Output the (X, Y) coordinate of the center of the cell containing the given text.  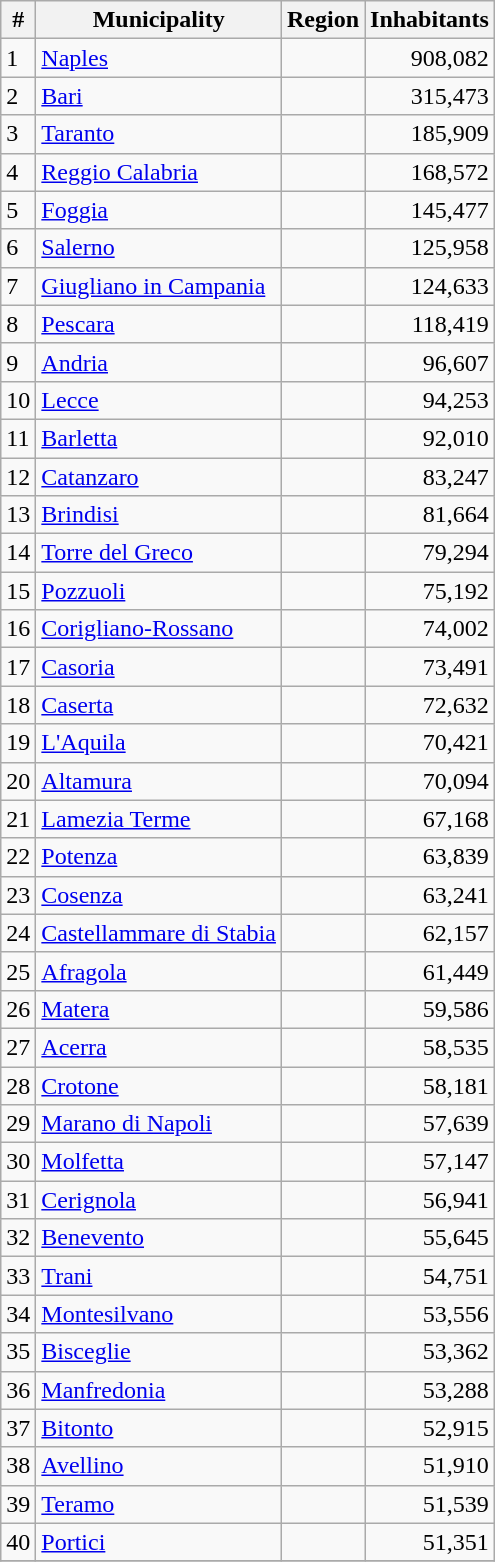
51,539 (430, 1504)
6 (18, 248)
Brindisi (159, 515)
Catanzaro (159, 477)
27 (18, 1047)
Bari (159, 96)
79,294 (430, 553)
185,909 (430, 134)
1 (18, 58)
Bitonto (159, 1428)
33 (18, 1276)
15 (18, 591)
20 (18, 781)
11 (18, 438)
Lecce (159, 400)
30 (18, 1162)
94,253 (430, 400)
24 (18, 933)
39 (18, 1504)
Barletta (159, 438)
36 (18, 1390)
83,247 (430, 477)
32 (18, 1238)
29 (18, 1124)
81,664 (430, 515)
51,910 (430, 1466)
37 (18, 1428)
72,632 (430, 705)
Andria (159, 362)
168,572 (430, 172)
54,751 (430, 1276)
Crotone (159, 1085)
Cosenza (159, 895)
51,351 (430, 1542)
38 (18, 1466)
Salerno (159, 248)
14 (18, 553)
12 (18, 477)
Pescara (159, 324)
Avellino (159, 1466)
10 (18, 400)
Altamura (159, 781)
21 (18, 819)
Region (322, 20)
61,449 (430, 971)
145,477 (430, 210)
Portici (159, 1542)
Acerra (159, 1047)
Caserta (159, 705)
63,241 (430, 895)
96,607 (430, 362)
Bisceglie (159, 1352)
Municipality (159, 20)
62,157 (430, 933)
9 (18, 362)
Afragola (159, 971)
118,419 (430, 324)
Casoria (159, 667)
73,491 (430, 667)
23 (18, 895)
# (18, 20)
Naples (159, 58)
25 (18, 971)
315,473 (430, 96)
L'Aquila (159, 743)
31 (18, 1200)
53,288 (430, 1390)
35 (18, 1352)
3 (18, 134)
Reggio Calabria (159, 172)
63,839 (430, 857)
70,094 (430, 781)
58,181 (430, 1085)
56,941 (430, 1200)
13 (18, 515)
Corigliano-Rossano (159, 629)
Benevento (159, 1238)
4 (18, 172)
Inhabitants (430, 20)
53,556 (430, 1314)
Torre del Greco (159, 553)
8 (18, 324)
908,082 (430, 58)
22 (18, 857)
18 (18, 705)
Foggia (159, 210)
7 (18, 286)
Teramo (159, 1504)
92,010 (430, 438)
74,002 (430, 629)
55,645 (430, 1238)
40 (18, 1542)
Manfredonia (159, 1390)
34 (18, 1314)
Cerignola (159, 1200)
Trani (159, 1276)
59,586 (430, 1009)
16 (18, 629)
Marano di Napoli (159, 1124)
67,168 (430, 819)
57,639 (430, 1124)
Pozzuoli (159, 591)
53,362 (430, 1352)
17 (18, 667)
52,915 (430, 1428)
70,421 (430, 743)
Molfetta (159, 1162)
Montesilvano (159, 1314)
Potenza (159, 857)
19 (18, 743)
75,192 (430, 591)
26 (18, 1009)
28 (18, 1085)
57,147 (430, 1162)
58,535 (430, 1047)
Giugliano in Campania (159, 286)
Taranto (159, 134)
Matera (159, 1009)
5 (18, 210)
Lamezia Terme (159, 819)
124,633 (430, 286)
125,958 (430, 248)
Castellammare di Stabia (159, 933)
2 (18, 96)
